Return the [X, Y] coordinate for the center point of the cell that contains the specified text.  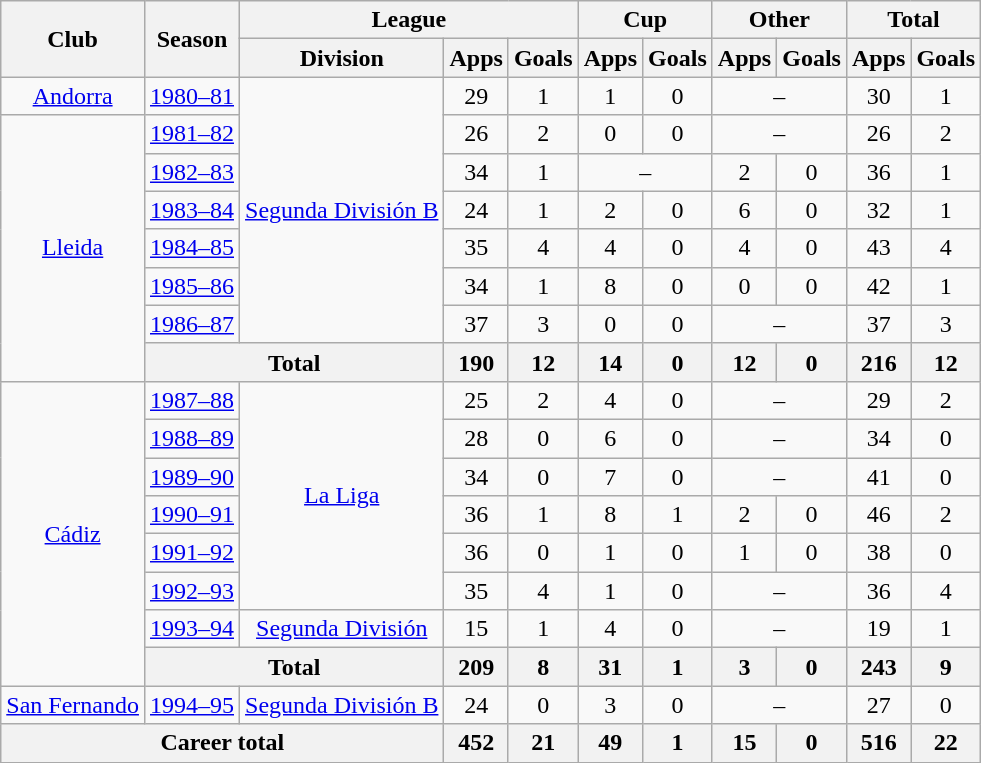
1989–90 [192, 477]
9 [946, 667]
21 [543, 743]
42 [878, 286]
30 [878, 96]
Andorra [73, 96]
41 [878, 477]
Cup [645, 20]
1980–81 [192, 96]
Career total [222, 743]
1986–87 [192, 324]
25 [476, 400]
1993–94 [192, 629]
27 [878, 705]
1992–93 [192, 591]
Lleida [73, 248]
Cádiz [73, 533]
San Fernando [73, 705]
League [410, 20]
1981–82 [192, 134]
1983–84 [192, 210]
209 [476, 667]
31 [610, 667]
243 [878, 667]
1991–92 [192, 553]
1994–95 [192, 705]
28 [476, 438]
43 [878, 248]
1982–83 [192, 172]
22 [946, 743]
49 [610, 743]
Segunda División [342, 629]
46 [878, 515]
Club [73, 39]
1985–86 [192, 286]
452 [476, 743]
La Liga [342, 495]
32 [878, 210]
1990–91 [192, 515]
7 [610, 477]
216 [878, 362]
190 [476, 362]
1988–89 [192, 438]
Other [779, 20]
1987–88 [192, 400]
19 [878, 629]
14 [610, 362]
516 [878, 743]
Season [192, 39]
Division [342, 58]
38 [878, 553]
1984–85 [192, 248]
